Pinpoint the cell where the given text exists, returning its [X, Y] midpoint coordinate. 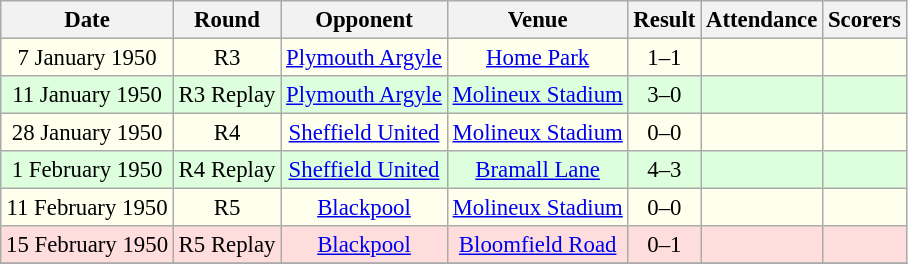
0–1 [664, 245]
28 January 1950 [88, 133]
Attendance [762, 20]
4–3 [664, 170]
Date [88, 20]
11 January 1950 [88, 95]
Result [664, 20]
Bloomfield Road [538, 245]
3–0 [664, 95]
Home Park [538, 58]
Round [226, 20]
15 February 1950 [88, 245]
Venue [538, 20]
Opponent [364, 20]
R4 Replay [226, 170]
1 February 1950 [88, 170]
R4 [226, 133]
11 February 1950 [88, 208]
R5 Replay [226, 245]
R5 [226, 208]
1–1 [664, 58]
Scorers [865, 20]
7 January 1950 [88, 58]
Bramall Lane [538, 170]
R3 [226, 58]
R3 Replay [226, 95]
